Extract the (x, y) coordinate from the center of the cell holding the provided text.  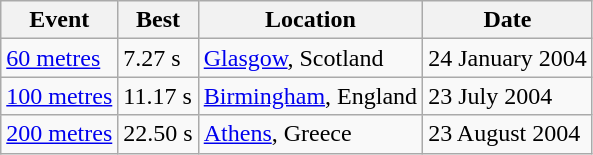
Date (508, 20)
23 August 2004 (508, 134)
200 metres (60, 134)
11.17 s (158, 96)
60 metres (60, 58)
Event (60, 20)
Best (158, 20)
24 January 2004 (508, 58)
Location (310, 20)
7.27 s (158, 58)
22.50 s (158, 134)
100 metres (60, 96)
Glasgow, Scotland (310, 58)
Athens, Greece (310, 134)
23 July 2004 (508, 96)
Birmingham, England (310, 96)
